Return the (x, y) coordinate for the center point of the cell that contains the specified text.  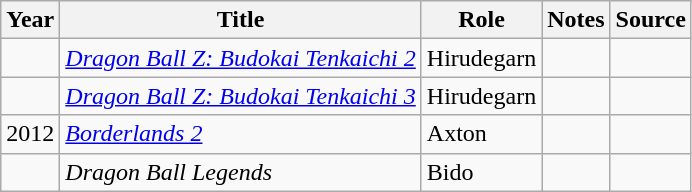
Role (481, 20)
Notes (576, 20)
Bido (481, 172)
Title (241, 20)
Dragon Ball Z: Budokai Tenkaichi 3 (241, 96)
Borderlands 2 (241, 134)
Axton (481, 134)
Source (650, 20)
2012 (30, 134)
Year (30, 20)
Dragon Ball Legends (241, 172)
Dragon Ball Z: Budokai Tenkaichi 2 (241, 58)
